Capture the cell that displays the provided text and extract its (X, Y) central coordinate. 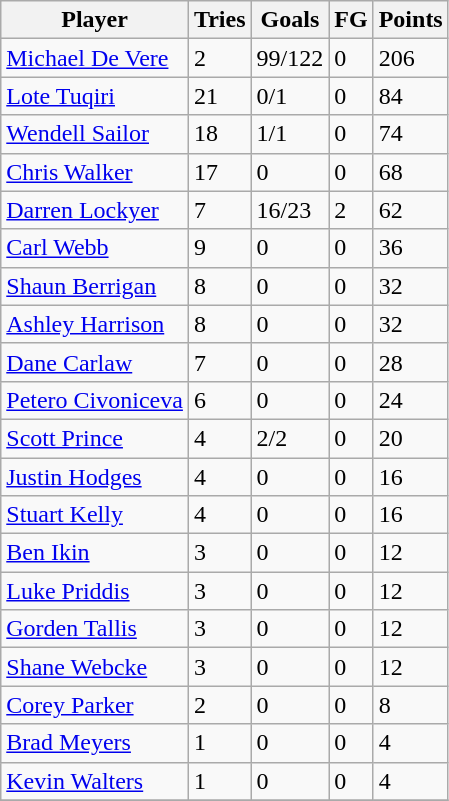
0/1 (290, 96)
Player (95, 20)
17 (220, 172)
20 (410, 438)
Ben Ikin (95, 553)
1/1 (290, 134)
2/2 (290, 438)
Carl Webb (95, 248)
Petero Civoniceva (95, 400)
84 (410, 96)
Lote Tuqiri (95, 96)
36 (410, 248)
6 (220, 400)
28 (410, 362)
Stuart Kelly (95, 515)
18 (220, 134)
Ashley Harrison (95, 324)
99/122 (290, 58)
Goals (290, 20)
Shane Webcke (95, 667)
Chris Walker (95, 172)
Brad Meyers (95, 743)
Michael De Vere (95, 58)
Justin Hodges (95, 477)
16/23 (290, 210)
74 (410, 134)
FG (351, 20)
Gorden Tallis (95, 629)
Points (410, 20)
Corey Parker (95, 705)
9 (220, 248)
Tries (220, 20)
206 (410, 58)
62 (410, 210)
24 (410, 400)
68 (410, 172)
Dane Carlaw (95, 362)
21 (220, 96)
Scott Prince (95, 438)
Kevin Walters (95, 781)
Wendell Sailor (95, 134)
Shaun Berrigan (95, 286)
Luke Priddis (95, 591)
Darren Lockyer (95, 210)
